Return (X, Y) of the center of cell containing provided text 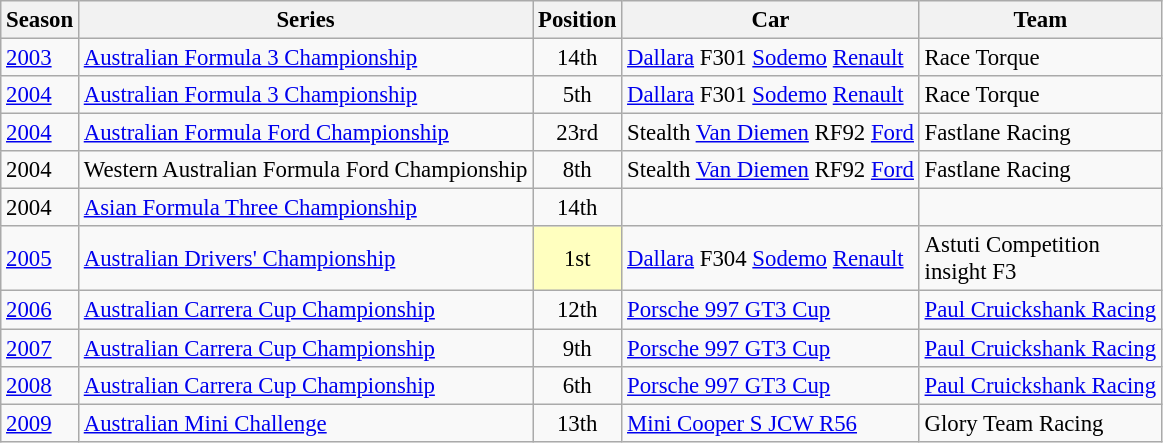
13th (578, 423)
2006 (40, 310)
Australian Drivers' Championship (305, 258)
Series (305, 20)
Mini Cooper S JCW R56 (771, 423)
Dallara F304 Sodemo Renault (771, 258)
12th (578, 310)
2008 (40, 385)
Western Australian Formula Ford Championship (305, 170)
Season (40, 20)
Australian Formula Ford Championship (305, 133)
Astuti Competitioninsight F3 (1040, 258)
8th (578, 170)
9th (578, 348)
6th (578, 385)
2005 (40, 258)
2007 (40, 348)
Position (578, 20)
1st (578, 258)
Team (1040, 20)
5th (578, 95)
23rd (578, 133)
Car (771, 20)
Australian Mini Challenge (305, 423)
2003 (40, 58)
Asian Formula Three Championship (305, 208)
2009 (40, 423)
Glory Team Racing (1040, 423)
